Extract the [x, y] coordinate from the center of the cell holding the provided text.  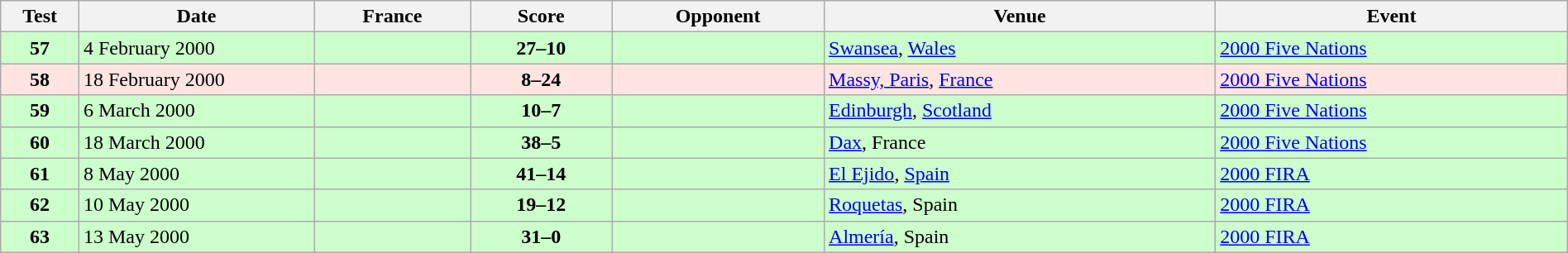
8–24 [541, 79]
13 May 2000 [196, 236]
27–10 [541, 48]
Roquetas, Spain [1021, 205]
18 March 2000 [196, 142]
Event [1392, 17]
10–7 [541, 111]
El Ejido, Spain [1021, 174]
France [392, 17]
60 [40, 142]
59 [40, 111]
38–5 [541, 142]
Edinburgh, Scotland [1021, 111]
6 March 2000 [196, 111]
41–14 [541, 174]
Dax, France [1021, 142]
57 [40, 48]
Score [541, 17]
8 May 2000 [196, 174]
10 May 2000 [196, 205]
63 [40, 236]
62 [40, 205]
58 [40, 79]
19–12 [541, 205]
31–0 [541, 236]
Almería, Spain [1021, 236]
4 February 2000 [196, 48]
Venue [1021, 17]
Date [196, 17]
61 [40, 174]
18 February 2000 [196, 79]
Opponent [718, 17]
Test [40, 17]
Massy, Paris, France [1021, 79]
Swansea, Wales [1021, 48]
